Detect which cell encompasses the target text, then output its (X, Y) center coordinate. 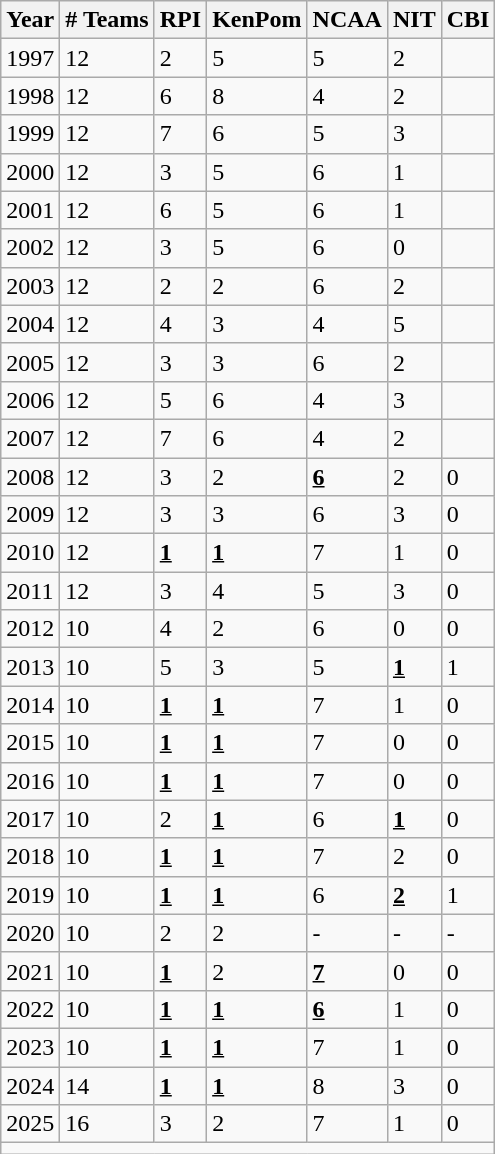
2021 (30, 971)
2025 (30, 1124)
2011 (30, 591)
2001 (30, 210)
2016 (30, 781)
2010 (30, 553)
2002 (30, 248)
2009 (30, 515)
2022 (30, 1009)
Year (30, 20)
2023 (30, 1047)
RPI (180, 20)
16 (107, 1124)
1998 (30, 96)
1997 (30, 58)
2019 (30, 895)
2006 (30, 400)
2007 (30, 438)
NCAA (347, 20)
2015 (30, 743)
2017 (30, 819)
2020 (30, 933)
2000 (30, 172)
14 (107, 1085)
2004 (30, 324)
1999 (30, 134)
2018 (30, 857)
2003 (30, 286)
KenPom (257, 20)
2005 (30, 362)
2012 (30, 629)
# Teams (107, 20)
CBI (468, 20)
2014 (30, 705)
2024 (30, 1085)
NIT (414, 20)
2013 (30, 667)
2008 (30, 477)
